Locate the cell with the specified text and output its (X, Y) center coordinate. 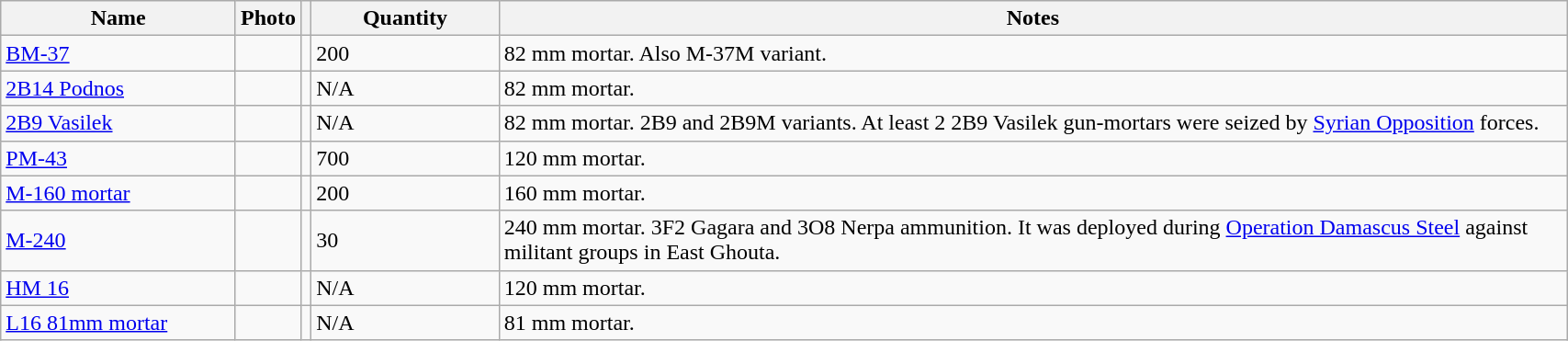
L16 81mm mortar (118, 323)
700 (406, 158)
Photo (268, 18)
M-240 (118, 241)
82 mm mortar. (1032, 88)
2B14 Podnos (118, 88)
Name (118, 18)
2B9 Vasilek (118, 123)
82 mm mortar. Also M-37M variant. (1032, 53)
BM-37 (118, 53)
160 mm mortar. (1032, 193)
240 mm mortar. 3F2 Gagara and 3O8 Nerpa ammunition. It was deployed during Operation Damascus Steel against militant groups in East Ghouta. (1032, 241)
81 mm mortar. (1032, 323)
M-160 mortar (118, 193)
Notes (1032, 18)
Quantity (406, 18)
PM-43 (118, 158)
30 (406, 241)
HM 16 (118, 288)
82 mm mortar. 2B9 and 2B9M variants. At least 2 2B9 Vasilek gun-mortars were seized by Syrian Opposition forces. (1032, 123)
